Capture the cell that displays the provided text and extract its (x, y) central coordinate. 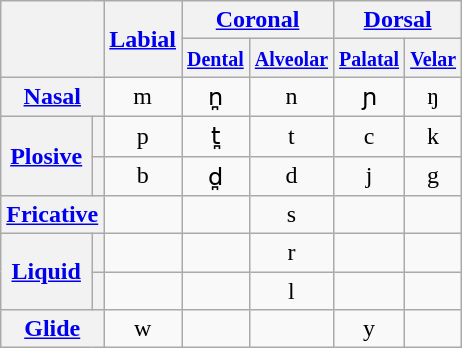
Palatal (370, 58)
s (291, 215)
n (291, 97)
b (143, 176)
p (143, 136)
d̪ (216, 176)
w (143, 329)
k (434, 136)
Velar (434, 58)
Nasal (52, 97)
Glide (52, 329)
Alveolar (291, 58)
ɲ (370, 97)
Dorsal (398, 20)
r (291, 253)
Labial (143, 39)
g (434, 176)
ŋ (434, 97)
y (370, 329)
Fricative (52, 215)
t̪ (216, 136)
Liquid (46, 272)
t (291, 136)
c (370, 136)
l (291, 291)
Dental (216, 58)
Plosive (46, 156)
j (370, 176)
m (143, 97)
Coronal (258, 20)
n̪ (216, 97)
d (291, 176)
